From the cell containing the given text, extract its center point as (X, Y) coordinate. 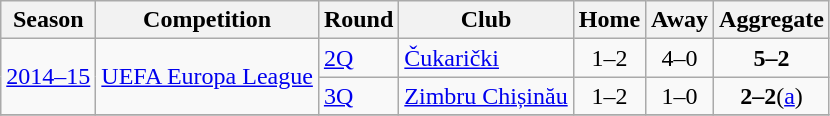
UEFA Europa League (208, 77)
Home (609, 20)
Away (680, 20)
2014–15 (48, 77)
Competition (208, 20)
Round (358, 20)
Zimbru Chișinău (486, 96)
2Q (358, 58)
Čukarički (486, 58)
2–2(a) (772, 96)
1–0 (680, 96)
Aggregate (772, 20)
Club (486, 20)
4–0 (680, 58)
5–2 (772, 58)
3Q (358, 96)
Season (48, 20)
